Identify which cell holds the provided text, then report its (x, y) central coordinate. 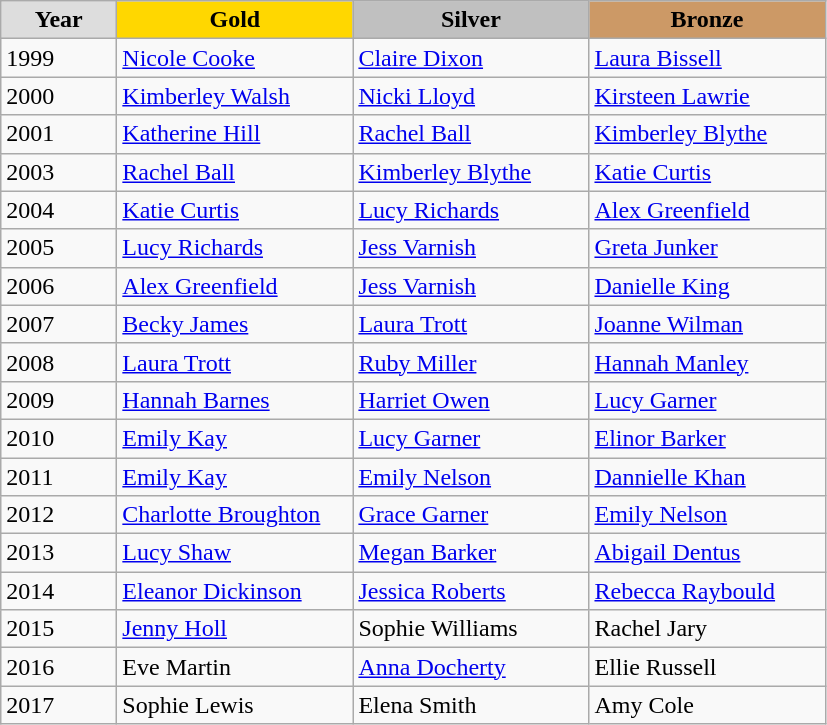
Sophie Lewis (235, 705)
2013 (59, 553)
Amy Cole (707, 705)
Eve Martin (235, 667)
Greta Junker (707, 248)
Nicole Cooke (235, 58)
2009 (59, 400)
Harriet Owen (471, 400)
Dannielle Khan (707, 477)
2001 (59, 134)
Gold (235, 20)
2005 (59, 248)
Charlotte Broughton (235, 515)
Kirsteen Lawrie (707, 96)
Ellie Russell (707, 667)
Bronze (707, 20)
Elena Smith (471, 705)
Becky James (235, 324)
2004 (59, 210)
2006 (59, 286)
Joanne Wilman (707, 324)
2015 (59, 629)
2007 (59, 324)
Laura Bissell (707, 58)
Jenny Holl (235, 629)
Silver (471, 20)
2017 (59, 705)
2012 (59, 515)
Eleanor Dickinson (235, 591)
2000 (59, 96)
Lucy Shaw (235, 553)
Anna Docherty (471, 667)
Ruby Miller (471, 362)
1999 (59, 58)
Year (59, 20)
Elinor Barker (707, 438)
2008 (59, 362)
2003 (59, 172)
Sophie Williams (471, 629)
Rachel Jary (707, 629)
Nicki Lloyd (471, 96)
Hannah Manley (707, 362)
Abigail Dentus (707, 553)
Danielle King (707, 286)
Kimberley Walsh (235, 96)
Claire Dixon (471, 58)
2016 (59, 667)
2011 (59, 477)
Katherine Hill (235, 134)
2010 (59, 438)
Rebecca Raybould (707, 591)
Grace Garner (471, 515)
Hannah Barnes (235, 400)
Jessica Roberts (471, 591)
Megan Barker (471, 553)
2014 (59, 591)
